Provide the [X, Y] coordinate of the cell's center where the given text is located.  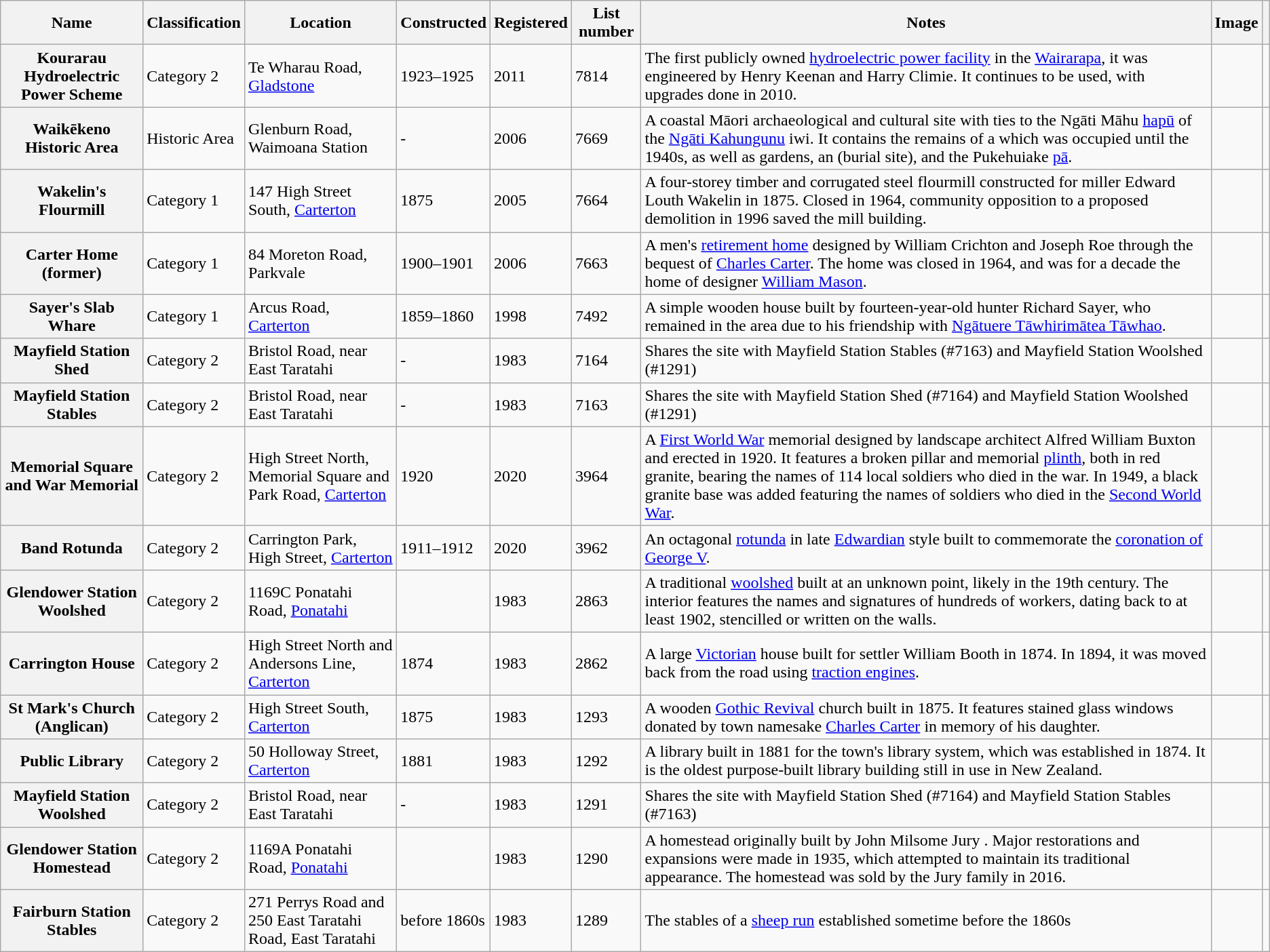
1911–1912 [444, 548]
Notes [926, 23]
Shares the site with Mayfield Station Shed (#7164) and Mayfield Station Stables (#7163) [926, 806]
Carrington Park, High Street, Carterton [320, 548]
Shares the site with Mayfield Station Stables (#7163) and Mayfield Station Woolshed (#1291) [926, 361]
1292 [607, 761]
1289 [607, 921]
High Street North, Memorial Square and Park Road, Carterton [320, 476]
A large Victorian house built for settler William Booth in 1874. In 1894, it was moved back from the road using traction engines. [926, 663]
7814 [607, 76]
7163 [607, 404]
7492 [607, 316]
before 1860s [444, 921]
2005 [531, 201]
Glenburn Road, Waimoana Station [320, 138]
3962 [607, 548]
147 High Street South, Carterton [320, 201]
Memorial Square and War Memorial [72, 476]
List number [607, 23]
The stables of a sheep run established sometime before the 1860s [926, 921]
High Street North and Andersons Line, Carterton [320, 663]
Registered [531, 23]
An octagonal rotunda in late Edwardian style built to commemorate the coronation of George V. [926, 548]
Classification [194, 23]
1881 [444, 761]
Waikēkeno Historic Area [72, 138]
High Street South, Carterton [320, 716]
1874 [444, 663]
Wakelin's Flourmill [72, 201]
2862 [607, 663]
1291 [607, 806]
Image [1236, 23]
Carrington House [72, 663]
2011 [531, 76]
1293 [607, 716]
271 Perrys Road and 250 East Taratahi Road, East Taratahi [320, 921]
Sayer's Slab Whare [72, 316]
1169A Ponatahi Road, Ponatahi [320, 858]
Shares the site with Mayfield Station Shed (#7164) and Mayfield Station Woolshed (#1291) [926, 404]
A wooden Gothic Revival church built in 1875. It features stained glass windows donated by town namesake Charles Carter in memory of his daughter. [926, 716]
Carter Home (former) [72, 263]
Glendower Station Homestead [72, 858]
St Mark's Church (Anglican) [72, 716]
Glendower Station Woolshed [72, 601]
1900–1901 [444, 263]
Public Library [72, 761]
Arcus Road, Carterton [320, 316]
1169C Ponatahi Road, Ponatahi [320, 601]
84 Moreton Road, Parkvale [320, 263]
7663 [607, 263]
Fairburn Station Stables [72, 921]
Te Wharau Road, Gladstone [320, 76]
Name [72, 23]
Mayfield Station Shed [72, 361]
2863 [607, 601]
7164 [607, 361]
1859–1860 [444, 316]
Constructed [444, 23]
1920 [444, 476]
Location [320, 23]
50 Holloway Street, Carterton [320, 761]
1923–1925 [444, 76]
3964 [607, 476]
7669 [607, 138]
Historic Area [194, 138]
Kourarau Hydroelectric Power Scheme [72, 76]
1290 [607, 858]
Band Rotunda [72, 548]
1998 [531, 316]
Mayfield Station Woolshed [72, 806]
7664 [607, 201]
Mayfield Station Stables [72, 404]
